Provide the (x, y) coordinate of the cell's center where the given text is located.  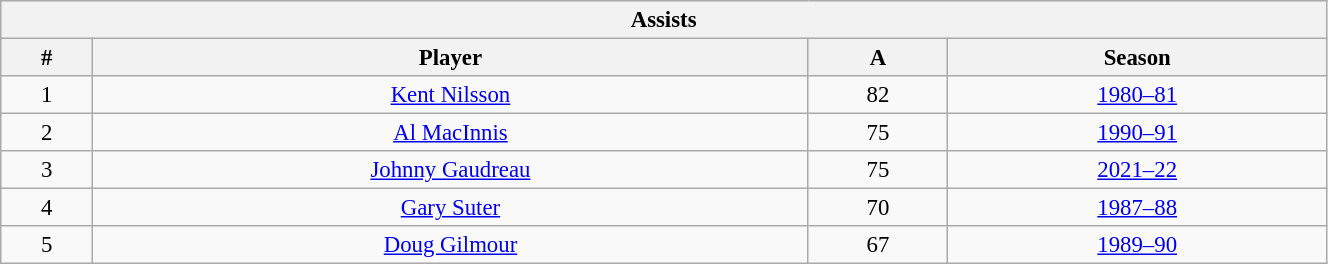
Player (450, 58)
4 (47, 208)
1987–88 (1138, 208)
2 (47, 133)
1989–90 (1138, 245)
67 (878, 245)
3 (47, 170)
82 (878, 95)
Doug Gilmour (450, 245)
Assists (664, 20)
1990–91 (1138, 133)
Season (1138, 58)
70 (878, 208)
1 (47, 95)
Johnny Gaudreau (450, 170)
Kent Nilsson (450, 95)
A (878, 58)
2021–22 (1138, 170)
Al MacInnis (450, 133)
1980–81 (1138, 95)
5 (47, 245)
# (47, 58)
Gary Suter (450, 208)
